Pinpoint the cell where the given text exists, returning its (x, y) midpoint coordinate. 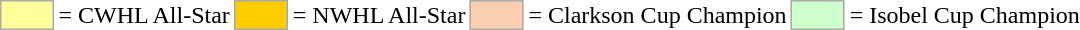
= CWHL All-Star (144, 15)
= NWHL All-Star (379, 15)
= Clarkson Cup Champion (658, 15)
